Find where the given text appears and provide that cell's center as (X, Y) coordinate. 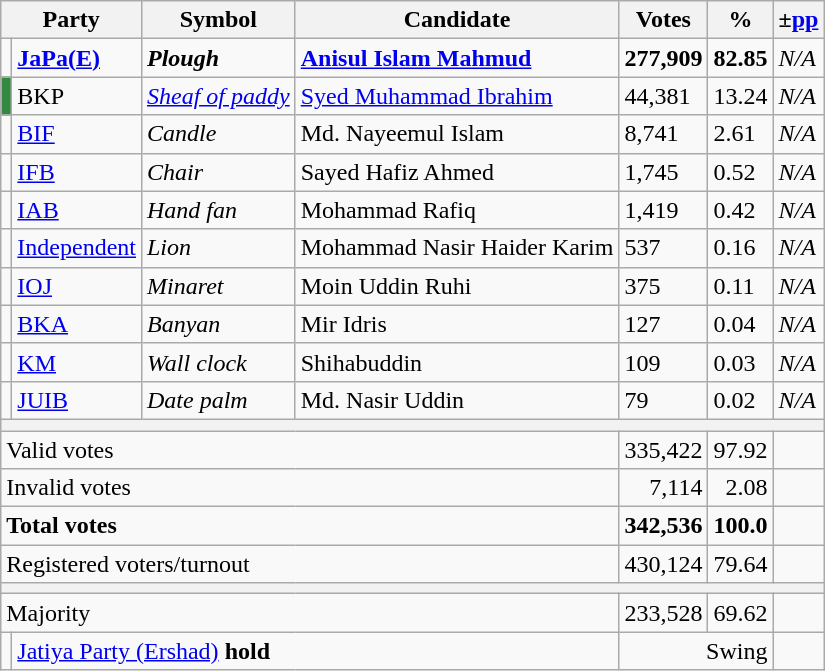
0.04 (740, 324)
2.08 (740, 488)
KM (77, 362)
0.16 (740, 248)
Syed Muhammad Ibrahim (457, 96)
BKA (77, 324)
Total votes (310, 526)
109 (664, 362)
Symbol (218, 20)
Mohammad Rafiq (457, 210)
342,536 (664, 526)
Candle (218, 134)
Date palm (218, 400)
Chair (218, 172)
1,419 (664, 210)
Hand fan (218, 210)
IOJ (77, 286)
Swing (696, 651)
Sheaf of paddy (218, 96)
Mohammad Nasir Haider Karim (457, 248)
233,528 (664, 613)
Votes (664, 20)
69.62 (740, 613)
44,381 (664, 96)
375 (664, 286)
335,422 (664, 449)
0.42 (740, 210)
100.0 (740, 526)
0.03 (740, 362)
0.02 (740, 400)
13.24 (740, 96)
Sayed Hafiz Ahmed (457, 172)
430,124 (664, 564)
Valid votes (310, 449)
2.61 (740, 134)
Invalid votes (310, 488)
BIF (77, 134)
IAB (77, 210)
97.92 (740, 449)
BKP (77, 96)
JaPa(E) (77, 58)
% (740, 20)
537 (664, 248)
Registered voters/turnout (310, 564)
Wall clock (218, 362)
8,741 (664, 134)
±pp (798, 20)
JUIB (77, 400)
Plough (218, 58)
Candidate (457, 20)
Independent (77, 248)
Party (72, 20)
127 (664, 324)
Majority (310, 613)
Lion (218, 248)
Shihabuddin (457, 362)
277,909 (664, 58)
Md. Nayeemul Islam (457, 134)
Banyan (218, 324)
0.52 (740, 172)
7,114 (664, 488)
79 (664, 400)
Minaret (218, 286)
Md. Nasir Uddin (457, 400)
Anisul Islam Mahmud (457, 58)
IFB (77, 172)
79.64 (740, 564)
Moin Uddin Ruhi (457, 286)
82.85 (740, 58)
1,745 (664, 172)
0.11 (740, 286)
Jatiya Party (Ershad) hold (316, 651)
Mir Idris (457, 324)
